For the text-containing cell, return its midpoint in (X, Y) coordinate format. 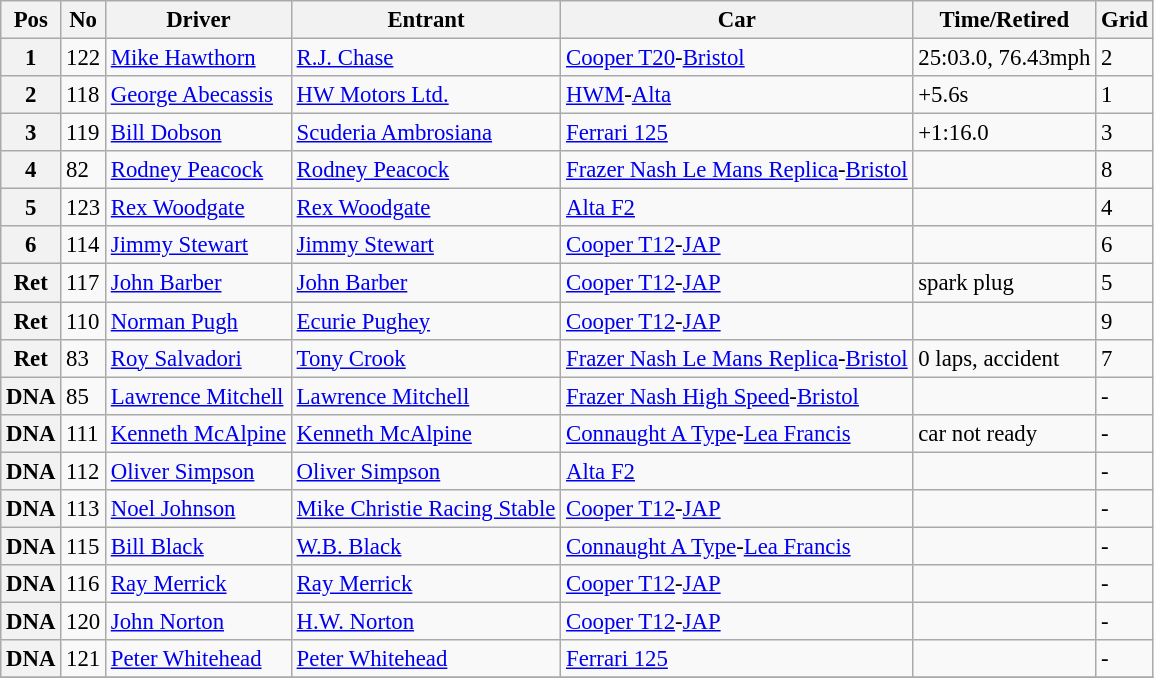
John Norton (198, 621)
122 (84, 58)
8 (1124, 170)
Noel Johnson (198, 509)
112 (84, 471)
9 (1124, 321)
116 (84, 584)
Bill Black (198, 546)
117 (84, 283)
No (84, 20)
+1:16.0 (1004, 133)
Bill Dobson (198, 133)
114 (84, 245)
HWM-Alta (737, 95)
115 (84, 546)
HW Motors Ltd. (426, 95)
Pos (31, 20)
7 (1124, 358)
118 (84, 95)
121 (84, 659)
0 laps, accident (1004, 358)
Tony Crook (426, 358)
Frazer Nash High Speed-Bristol (737, 396)
Grid (1124, 20)
spark plug (1004, 283)
W.B. Black (426, 546)
Mike Christie Racing Stable (426, 509)
120 (84, 621)
Driver (198, 20)
Norman Pugh (198, 321)
110 (84, 321)
Time/Retired (1004, 20)
85 (84, 396)
R.J. Chase (426, 58)
111 (84, 433)
25:03.0, 76.43mph (1004, 58)
Cooper T20-Bristol (737, 58)
Mike Hawthorn (198, 58)
H.W. Norton (426, 621)
Entrant (426, 20)
car not ready (1004, 433)
George Abecassis (198, 95)
119 (84, 133)
123 (84, 208)
83 (84, 358)
Ecurie Pughey (426, 321)
Scuderia Ambrosiana (426, 133)
+5.6s (1004, 95)
Car (737, 20)
82 (84, 170)
113 (84, 509)
Roy Salvadori (198, 358)
